Output the [x, y] coordinate of the center of the cell containing the given text.  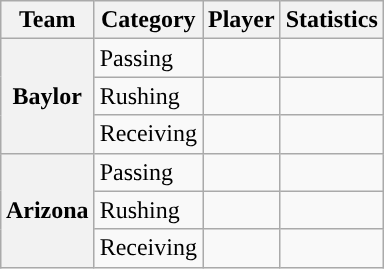
Category [148, 20]
Team [47, 20]
Arizona [47, 210]
Statistics [332, 20]
Baylor [47, 96]
Player [241, 20]
